Output the [X, Y] coordinate of the center of the cell containing the given text.  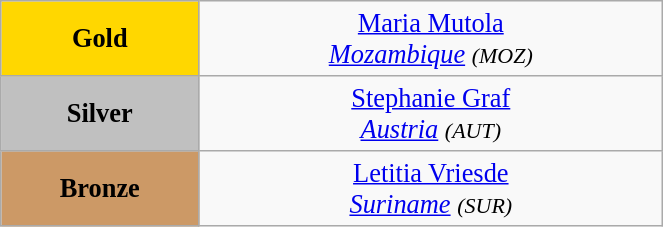
Maria MutolaMozambique (MOZ) [431, 38]
Letitia VriesdeSuriname (SUR) [431, 188]
Gold [100, 38]
Stephanie GrafAustria (AUT) [431, 112]
Bronze [100, 188]
Silver [100, 112]
